From the cell containing the given text, extract its center point as [X, Y] coordinate. 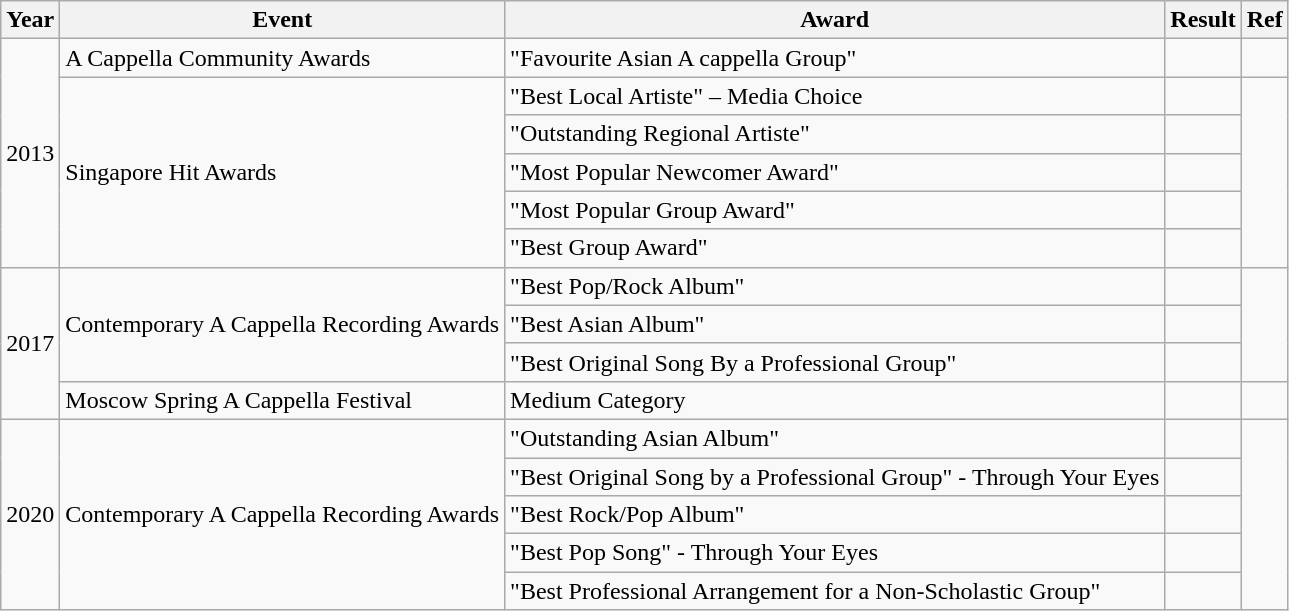
"Best Pop Song" - Through Your Eyes [835, 553]
Event [282, 20]
Award [835, 20]
Medium Category [835, 400]
"Best Original Song by a Professional Group" - Through Your Eyes [835, 477]
"Best Rock/Pop Album" [835, 515]
"Most Popular Newcomer Award" [835, 172]
"Best Group Award" [835, 248]
"Favourite Asian A cappella Group" [835, 58]
"Best Original Song By a Professional Group" [835, 362]
"Best Professional Arrangement for a Non-Scholastic Group" [835, 591]
"Most Popular Group Award" [835, 210]
2017 [30, 343]
2013 [30, 153]
Singapore Hit Awards [282, 172]
Ref [1264, 20]
Year [30, 20]
"Outstanding Asian Album" [835, 438]
A Cappella Community Awards [282, 58]
Moscow Spring A Cappella Festival [282, 400]
"Outstanding Regional Artiste" [835, 134]
"Best Asian Album" [835, 324]
Result [1203, 20]
"Best Local Artiste" – Media Choice [835, 96]
2020 [30, 514]
"Best Pop/Rock Album" [835, 286]
